Provide the [x, y] coordinate of the cell's center where the given text is located.  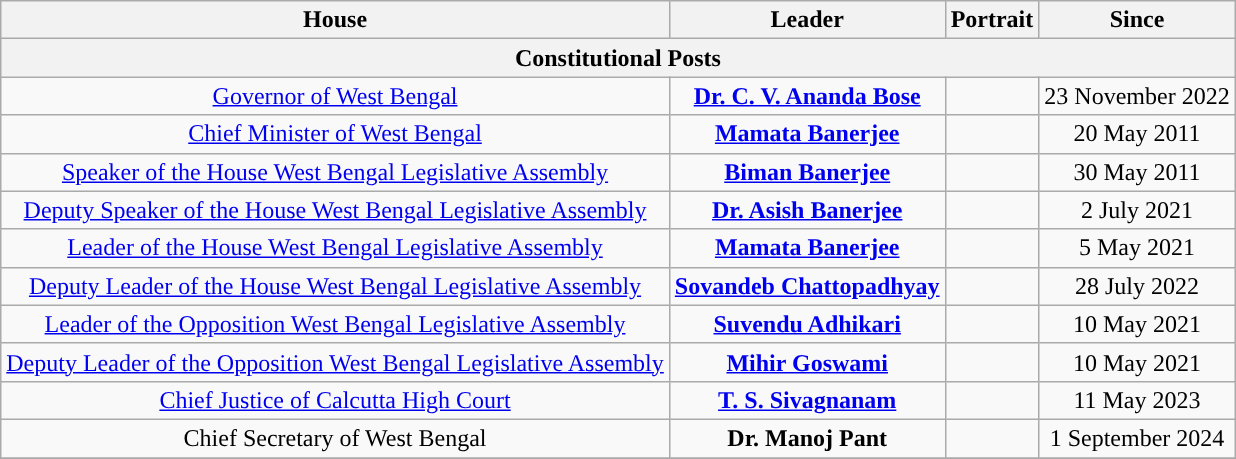
Sovandeb Chattopadhyay [807, 286]
11 May 2023 [1137, 400]
5 May 2021 [1137, 248]
Since [1137, 20]
Chief Justice of Calcutta High Court [336, 400]
28 July 2022 [1137, 286]
T. S. Sivagnanam [807, 400]
Speaker of the House West Bengal Legislative Assembly [336, 172]
Portrait [992, 20]
Leader of the Opposition West Bengal Legislative Assembly [336, 324]
30 May 2011 [1137, 172]
Dr. Asish Banerjee [807, 210]
2 July 2021 [1137, 210]
Leader [807, 20]
23 November 2022 [1137, 96]
Governor of West Bengal [336, 96]
1 September 2024 [1137, 438]
Dr. C. V. Ananda Bose [807, 96]
Deputy Leader of the House West Bengal Legislative Assembly [336, 286]
Leader of the House West Bengal Legislative Assembly [336, 248]
Mihir Goswami [807, 362]
Deputy Speaker of the House West Bengal Legislative Assembly [336, 210]
Chief Minister of West Bengal [336, 134]
House [336, 20]
20 May 2011 [1137, 134]
Constitutional Posts [618, 58]
Chief Secretary of West Bengal [336, 438]
Dr. Manoj Pant [807, 438]
Suvendu Adhikari [807, 324]
Deputy Leader of the Opposition West Bengal Legislative Assembly [336, 362]
Biman Banerjee [807, 172]
